Return (x, y) of the center of cell containing provided text 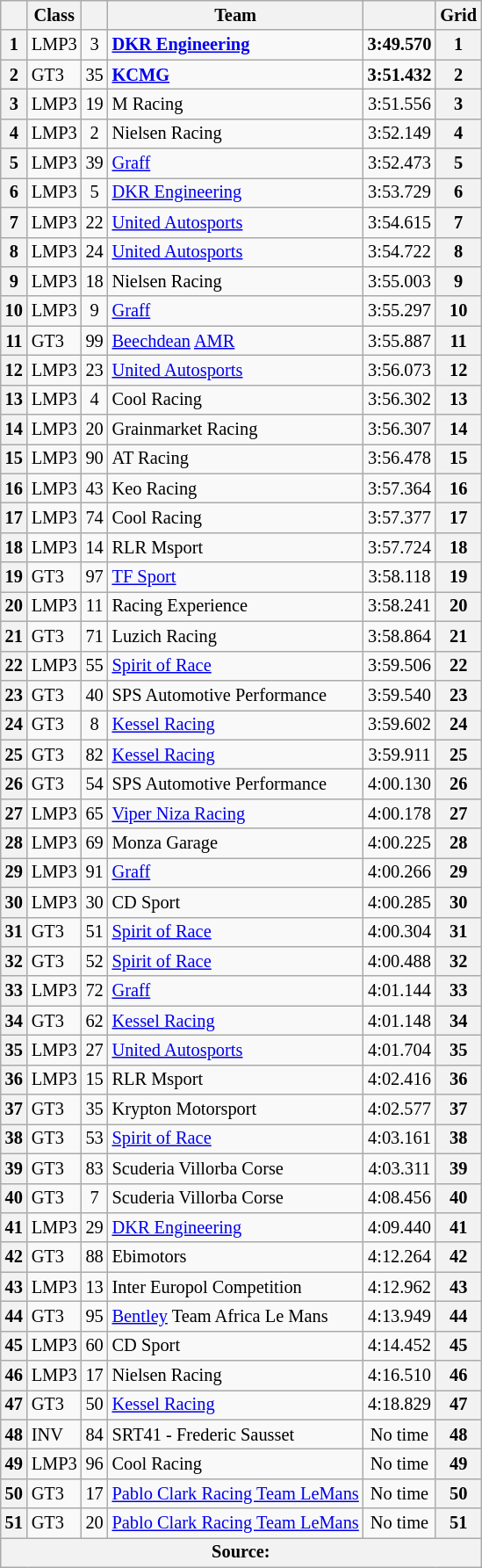
4:13.949 (400, 1316)
55 (95, 666)
4:00.130 (400, 784)
3:56.478 (400, 459)
3:52.149 (400, 134)
4:00.178 (400, 813)
Keo Racing (235, 488)
3:57.724 (400, 547)
Team (235, 15)
SRT41 - Frederic Sausset (235, 1434)
4:12.264 (400, 1257)
4:00.488 (400, 961)
3:59.602 (400, 725)
3:59.540 (400, 695)
4:00.285 (400, 902)
3:55.297 (400, 311)
3:54.722 (400, 252)
69 (95, 843)
3:59.911 (400, 755)
65 (95, 813)
3:51.432 (400, 75)
54 (95, 784)
90 (95, 459)
Source: (241, 1552)
Inter Europol Competition (235, 1287)
53 (95, 1138)
Krypton Motorsport (235, 1109)
TF Sport (235, 577)
3:51.556 (400, 104)
INV (54, 1434)
96 (95, 1464)
4:01.144 (400, 991)
3:56.307 (400, 430)
3:57.364 (400, 488)
4:00.304 (400, 932)
99 (95, 341)
4:01.704 (400, 1050)
AT Racing (235, 459)
3:59.506 (400, 666)
62 (95, 1021)
52 (95, 961)
82 (95, 755)
60 (95, 1346)
4:02.416 (400, 1080)
95 (95, 1316)
4:08.456 (400, 1198)
4:00.266 (400, 872)
3:53.729 (400, 192)
97 (95, 577)
4:14.452 (400, 1346)
KCMG (235, 75)
72 (95, 991)
88 (95, 1257)
4:09.440 (400, 1227)
Grid (458, 15)
Racing Experience (235, 606)
Monza Garage (235, 843)
4:18.829 (400, 1405)
Bentley Team Africa Le Mans (235, 1316)
71 (95, 636)
4:01.148 (400, 1021)
3:54.615 (400, 222)
Ebimotors (235, 1257)
3:52.473 (400, 163)
Viper Niza Racing (235, 813)
3:55.003 (400, 281)
4:03.161 (400, 1138)
M Racing (235, 104)
Grainmarket Racing (235, 430)
3:55.887 (400, 341)
91 (95, 872)
Beechdean AMR (235, 341)
Luzich Racing (235, 636)
3:57.377 (400, 517)
3:58.864 (400, 636)
4:12.962 (400, 1287)
3:56.302 (400, 400)
4:16.510 (400, 1376)
3:49.570 (400, 45)
3:56.073 (400, 370)
4:00.225 (400, 843)
74 (95, 517)
84 (95, 1434)
4:03.311 (400, 1168)
83 (95, 1168)
3:58.118 (400, 577)
Class (54, 15)
4:02.577 (400, 1109)
3:58.241 (400, 606)
